Determine the (x, y) coordinate at the center of the cell enclosing the given text.  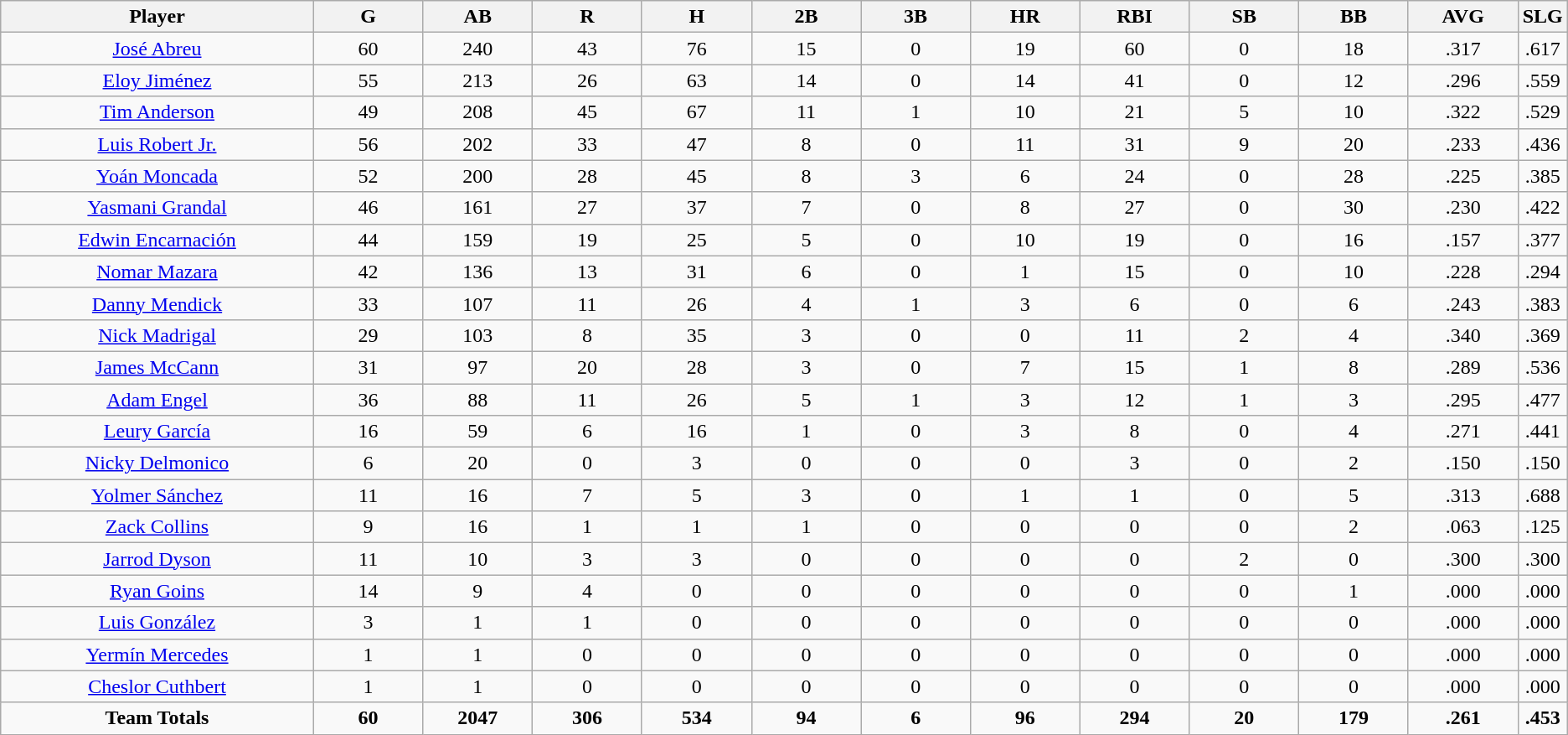
59 (477, 432)
47 (697, 144)
76 (697, 49)
42 (369, 272)
35 (697, 335)
213 (477, 80)
306 (588, 718)
.617 (1543, 49)
24 (1134, 176)
67 (697, 112)
25 (697, 240)
Yasmani Grandal (157, 208)
.453 (1543, 718)
240 (477, 49)
.477 (1543, 400)
Leury García (157, 432)
.340 (1462, 335)
Player (157, 17)
.271 (1462, 432)
.230 (1462, 208)
49 (369, 112)
Nick Madrigal (157, 335)
.383 (1543, 303)
88 (477, 400)
Luis González (157, 623)
HR (1025, 17)
294 (1134, 718)
Edwin Encarnación (157, 240)
.436 (1543, 144)
.243 (1462, 303)
44 (369, 240)
Adam Engel (157, 400)
43 (588, 49)
29 (369, 335)
.559 (1543, 80)
Yermín Mercedes (157, 655)
Yoán Moncada (157, 176)
97 (477, 367)
.536 (1543, 367)
G (369, 17)
Eloy Jiménez (157, 80)
Jarrod Dyson (157, 559)
94 (806, 718)
63 (697, 80)
AVG (1462, 17)
José Abreu (157, 49)
.261 (1462, 718)
.228 (1462, 272)
.317 (1462, 49)
52 (369, 176)
Yolmer Sánchez (157, 495)
Nicky Delmonico (157, 463)
Ryan Goins (157, 591)
159 (477, 240)
Cheslor Cuthbert (157, 686)
SLG (1543, 17)
Team Totals (157, 718)
18 (1354, 49)
Nomar Mazara (157, 272)
.125 (1543, 527)
R (588, 17)
Tim Anderson (157, 112)
H (697, 17)
.441 (1543, 432)
.369 (1543, 335)
.296 (1462, 80)
2047 (477, 718)
.157 (1462, 240)
BB (1354, 17)
.688 (1543, 495)
534 (697, 718)
.063 (1462, 527)
46 (369, 208)
208 (477, 112)
SB (1245, 17)
2B (806, 17)
.233 (1462, 144)
James McCann (157, 367)
3B (916, 17)
36 (369, 400)
103 (477, 335)
21 (1134, 112)
.385 (1543, 176)
56 (369, 144)
161 (477, 208)
.295 (1462, 400)
.322 (1462, 112)
RBI (1134, 17)
136 (477, 272)
179 (1354, 718)
200 (477, 176)
107 (477, 303)
41 (1134, 80)
.225 (1462, 176)
.313 (1462, 495)
55 (369, 80)
.294 (1543, 272)
202 (477, 144)
.422 (1543, 208)
AB (477, 17)
.529 (1543, 112)
.289 (1462, 367)
37 (697, 208)
Luis Robert Jr. (157, 144)
13 (588, 272)
.377 (1543, 240)
30 (1354, 208)
Zack Collins (157, 527)
Danny Mendick (157, 303)
96 (1025, 718)
